Provide the [X, Y] coordinate of the cell's center where the given text is located.  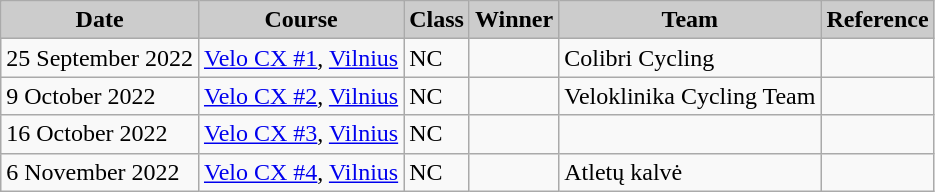
Date [100, 20]
Velo CX #2, Vilnius [300, 96]
Winner [514, 20]
Colibri Cycling [690, 58]
16 October 2022 [100, 134]
Velo CX #3, Vilnius [300, 134]
9 October 2022 [100, 96]
Team [690, 20]
Reference [878, 20]
Class [437, 20]
25 September 2022 [100, 58]
Course [300, 20]
Velo CX #4, Vilnius [300, 172]
6 November 2022 [100, 172]
Velo CX #1, Vilnius [300, 58]
Veloklinika Cycling Team [690, 96]
Atletų kalvė [690, 172]
